Pinpoint the cell where the given text exists, returning its (X, Y) midpoint coordinate. 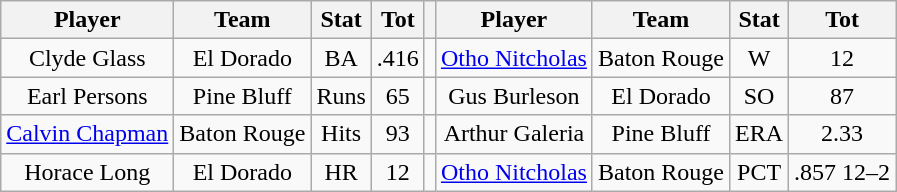
ERA (760, 134)
SO (760, 96)
.857 12–2 (842, 172)
.416 (398, 58)
Calvin Chapman (88, 134)
HR (341, 172)
2.33 (842, 134)
Clyde Glass (88, 58)
Earl Persons (88, 96)
Hits (341, 134)
Arthur Galeria (514, 134)
W (760, 58)
65 (398, 96)
93 (398, 134)
PCT (760, 172)
Gus Burleson (514, 96)
Runs (341, 96)
BA (341, 58)
87 (842, 96)
Horace Long (88, 172)
